Return [x, y] of the center of cell containing provided text 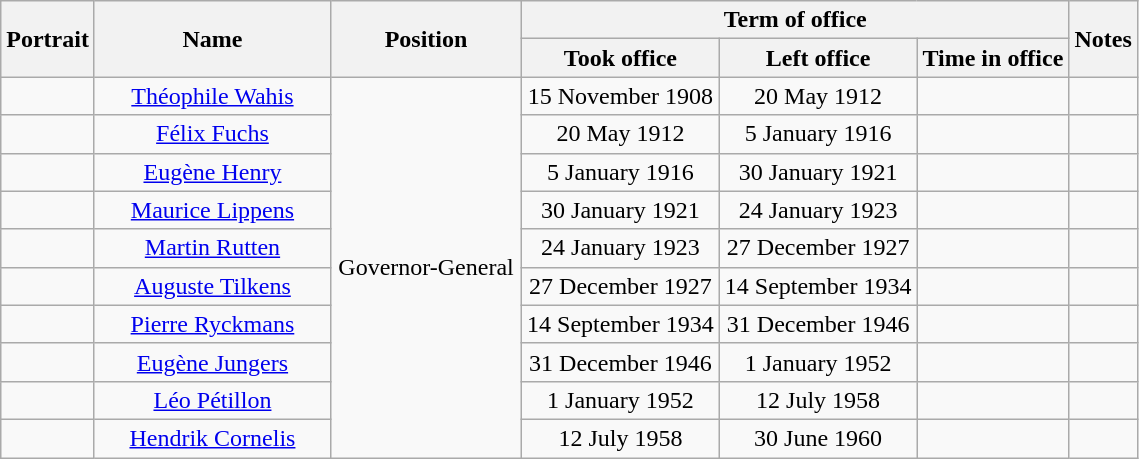
Hendrik Cornelis [212, 438]
Maurice Lippens [212, 210]
Notes [1103, 39]
Théophile Wahis [212, 96]
Left office [818, 58]
Martin Rutten [212, 248]
Léo Pétillon [212, 400]
Term of office [796, 20]
Position [426, 39]
15 November 1908 [621, 96]
Governor-General [426, 268]
Time in office [993, 58]
Pierre Ryckmans [212, 324]
Took office [621, 58]
Portrait [48, 39]
Eugène Jungers [212, 362]
30 June 1960 [818, 438]
Name [212, 39]
Eugène Henry [212, 172]
Félix Fuchs [212, 134]
Auguste Tilkens [212, 286]
